Identify which cell holds the provided text, then report its [X, Y] central coordinate. 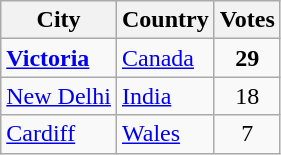
29 [247, 58]
India [165, 96]
18 [247, 96]
7 [247, 134]
Wales [165, 134]
Canada [165, 58]
New Delhi [59, 96]
Country [165, 20]
City [59, 20]
Victoria [59, 58]
Cardiff [59, 134]
Votes [247, 20]
